Return (X, Y) of the center of cell containing provided text 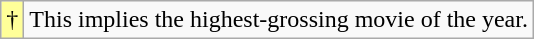
† (12, 20)
This implies the highest-grossing movie of the year. (279, 20)
